Determine the [X, Y] coordinate at the center of the cell enclosing the given text.  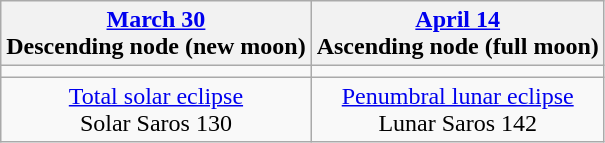
Penumbral lunar eclipseLunar Saros 142 [458, 110]
April 14Ascending node (full moon) [458, 34]
Total solar eclipseSolar Saros 130 [156, 110]
March 30Descending node (new moon) [156, 34]
